Locate the cell with the specified text and output its [x, y] center coordinate. 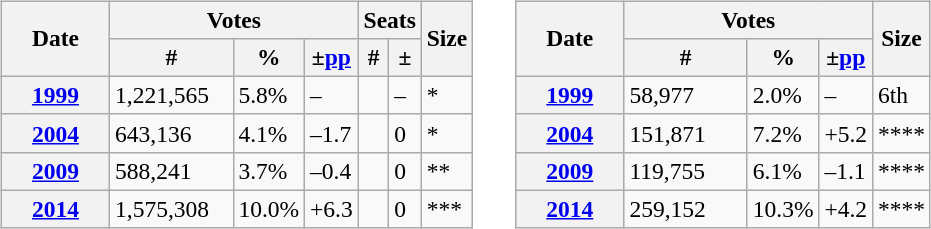
1,575,308 [172, 209]
+4.2 [846, 209]
7.2% [783, 133]
4.1% [269, 133]
58,977 [686, 96]
588,241 [172, 171]
*** [446, 209]
** [446, 171]
–1.1 [846, 171]
151,871 [686, 133]
+6.3 [332, 209]
± [405, 58]
643,136 [172, 133]
–1.7 [332, 133]
6.1% [783, 171]
259,152 [686, 209]
3.7% [269, 171]
10.3% [783, 209]
1,221,565 [172, 96]
–0.4 [332, 171]
6th [901, 96]
5.8% [269, 96]
10.0% [269, 209]
119,755 [686, 171]
2.0% [783, 96]
Seats [390, 20]
+5.2 [846, 133]
